Capture the cell that displays the provided text and extract its (X, Y) central coordinate. 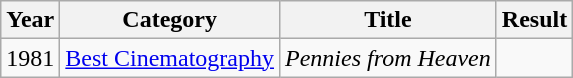
1981 (30, 58)
Pennies from Heaven (388, 58)
Year (30, 20)
Result (534, 20)
Category (170, 20)
Title (388, 20)
Best Cinematography (170, 58)
